Detect which cell encompasses the target text, then output its (X, Y) center coordinate. 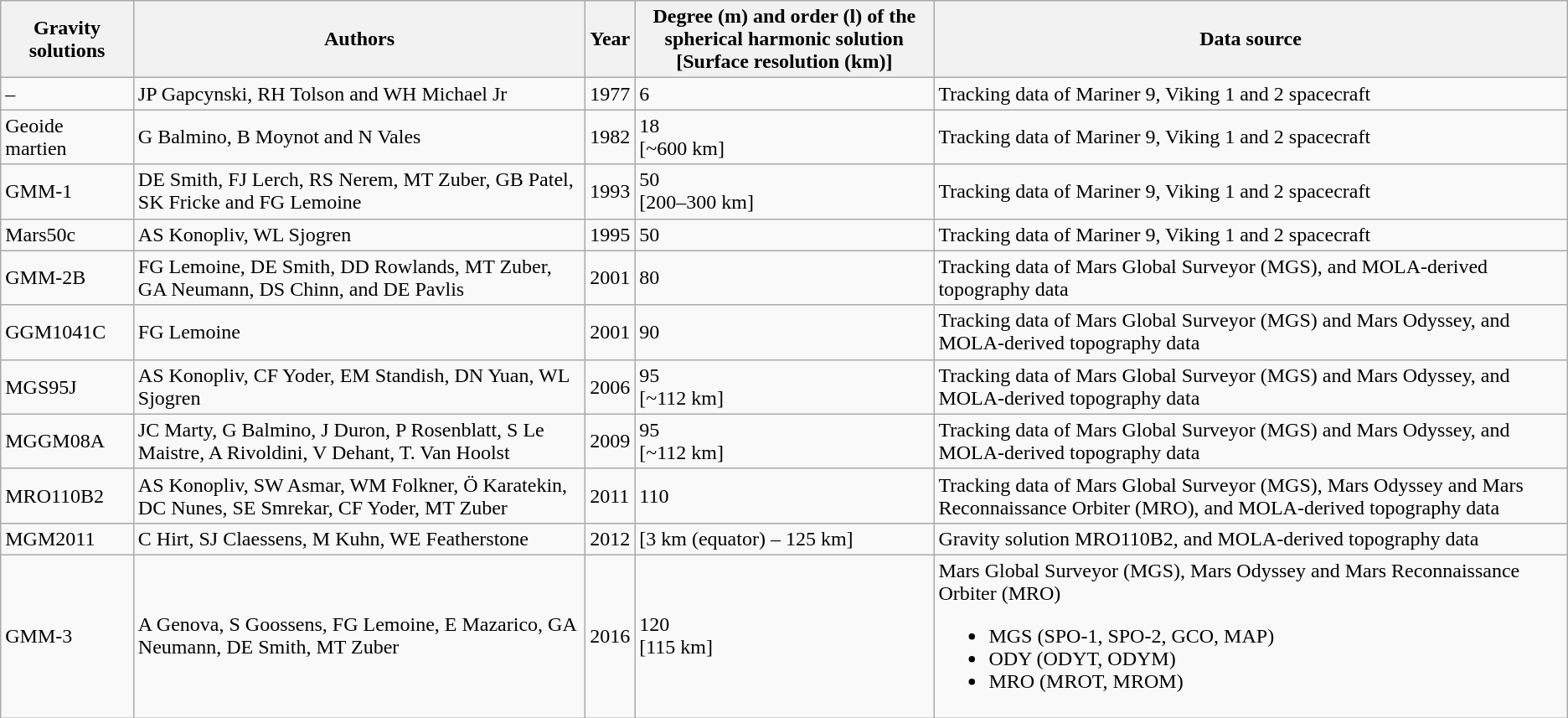
[3 km (equator) – 125 km] (784, 539)
110 (784, 496)
2016 (610, 636)
– (67, 94)
A Genova, S Goossens, FG Lemoine, E Mazarico, GA Neumann, DE Smith, MT Zuber (358, 636)
GMM-2B (67, 278)
GGM1041C (67, 332)
FG Lemoine (358, 332)
Tracking data of Mars Global Surveyor (MGS), Mars Odyssey and Mars Reconnaissance Orbiter (MRO), and MOLA-derived topography data (1251, 496)
Geoide martien (67, 137)
Mars50c (67, 235)
2006 (610, 387)
C Hirt, SJ Claessens, M Kuhn, WE Featherstone (358, 539)
Gravity solutions (67, 39)
MGGM08A (67, 441)
MGS95J (67, 387)
Year (610, 39)
50 (784, 235)
Data source (1251, 39)
120[115 km] (784, 636)
6 (784, 94)
80 (784, 278)
1993 (610, 191)
AS Konopliv, CF Yoder, EM Standish, DN Yuan, WL Sjogren (358, 387)
1995 (610, 235)
2012 (610, 539)
Degree (m) and order (l) of the spherical harmonic solution[Surface resolution (km)] (784, 39)
1977 (610, 94)
DE Smith, FJ Lerch, RS Nerem, MT Zuber, GB Patel, SK Fricke and FG Lemoine (358, 191)
18[~600 km] (784, 137)
JP Gapcynski, RH Tolson and WH Michael Jr (358, 94)
50[200–300 km] (784, 191)
Gravity solution MRO110B2, and MOLA-derived topography data (1251, 539)
AS Konopliv, SW Asmar, WM Folkner, Ö Karatekin, DC Nunes, SE Smrekar, CF Yoder, MT Zuber (358, 496)
MGM2011 (67, 539)
2011 (610, 496)
JC Marty, G Balmino, J Duron, P Rosenblatt, S Le Maistre, A Rivoldini, V Dehant, T. Van Hoolst (358, 441)
Tracking data of Mars Global Surveyor (MGS), and MOLA-derived topography data (1251, 278)
2009 (610, 441)
GMM-1 (67, 191)
1982 (610, 137)
FG Lemoine, DE Smith, DD Rowlands, MT Zuber, GA Neumann, DS Chinn, and DE Pavlis (358, 278)
MRO110B2 (67, 496)
AS Konopliv, WL Sjogren (358, 235)
Authors (358, 39)
GMM-3 (67, 636)
G Balmino, B Moynot and N Vales (358, 137)
Mars Global Surveyor (MGS), Mars Odyssey and Mars Reconnaissance Orbiter (MRO)MGS (SPO-1, SPO-2, GCO, MAP)ODY (ODYT, ODYM)MRO (MROT, MROM) (1251, 636)
90 (784, 332)
